Capture the cell that displays the provided text and extract its (x, y) central coordinate. 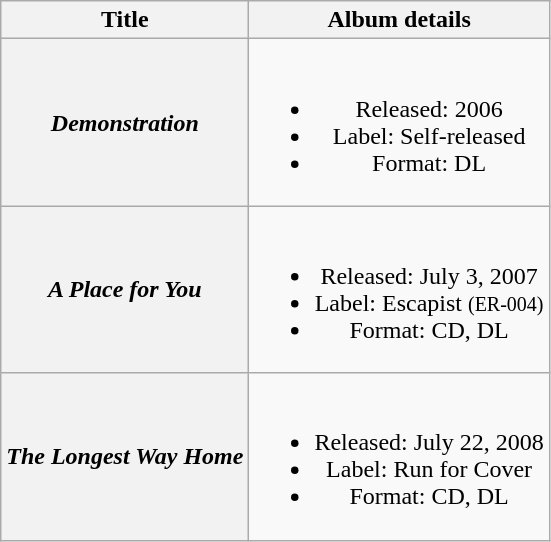
A Place for You (125, 290)
Released: 2006Label: Self-releasedFormat: DL (399, 122)
Released: July 3, 2007Label: Escapist (ER-004)Format: CD, DL (399, 290)
The Longest Way Home (125, 456)
Title (125, 20)
Album details (399, 20)
Released: July 22, 2008Label: Run for CoverFormat: CD, DL (399, 456)
Demonstration (125, 122)
